Detect which cell encompasses the target text, then output its [x, y] center coordinate. 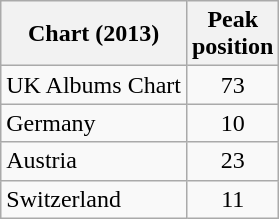
Chart (2013) [94, 34]
11 [232, 199]
Austria [94, 161]
Switzerland [94, 199]
73 [232, 85]
UK Albums Chart [94, 85]
23 [232, 161]
Germany [94, 123]
Peak position [232, 34]
10 [232, 123]
